Output the [X, Y] coordinate of the center of the cell containing the given text.  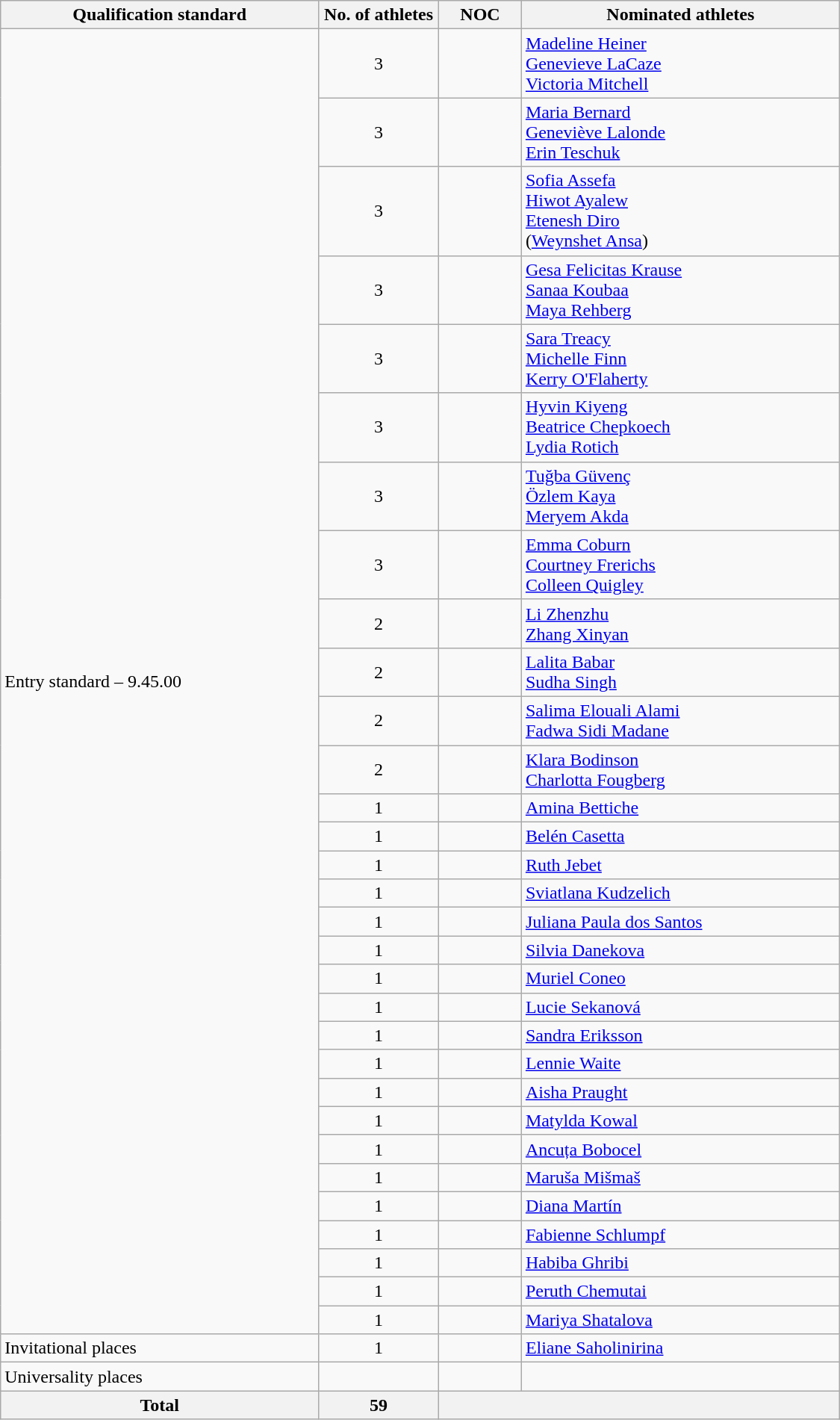
Total [160, 1405]
Gesa Felicitas KrauseSanaa KoubaaMaya Rehberg [680, 290]
Entry standard – 9.45.00 [160, 681]
Diana Martín [680, 1206]
Lennie Waite [680, 1064]
Klara BodinsonCharlotta Fougberg [680, 769]
Tuğba GüvençÖzlem KayaMeryem Akda [680, 496]
Aisha Praught [680, 1092]
Lucie Sekanová [680, 1007]
Ancuța Bobocel [680, 1149]
Hyvin KiyengBeatrice ChepkoechLydia Rotich [680, 427]
Fabienne Schlumpf [680, 1235]
No. of athletes [379, 15]
Li ZhenzhuZhang Xinyan [680, 623]
Madeline HeinerGenevieve LaCazeVictoria Mitchell [680, 63]
Amina Bettiche [680, 808]
Universality places [160, 1377]
Eliane Saholinirina [680, 1348]
Muriel Coneo [680, 979]
Juliana Paula dos Santos [680, 922]
Habiba Ghribi [680, 1263]
Matylda Kowal [680, 1120]
Sofia AssefaHiwot AyalewEtenesh Diro(Weynshet Ansa) [680, 211]
Emma CoburnCourtney FrerichsColleen Quigley [680, 565]
Sviatlana Kudzelich [680, 893]
Mariya Shatalova [680, 1320]
NOC [481, 15]
Peruth Chemutai [680, 1292]
Maria BernardGeneviève LalondeErin Teschuk [680, 132]
Qualification standard [160, 15]
Invitational places [160, 1348]
Silvia Danekova [680, 950]
Ruth Jebet [680, 865]
Sara TreacyMichelle FinnKerry O'Flaherty [680, 359]
Salima Elouali AlamiFadwa Sidi Madane [680, 720]
Sandra Eriksson [680, 1035]
Nominated athletes [680, 15]
Belén Casetta [680, 837]
Maruša Mišmaš [680, 1177]
Lalita BabarSudha Singh [680, 672]
59 [379, 1405]
